Provide the [x, y] coordinate of the cell's center where the given text is located.  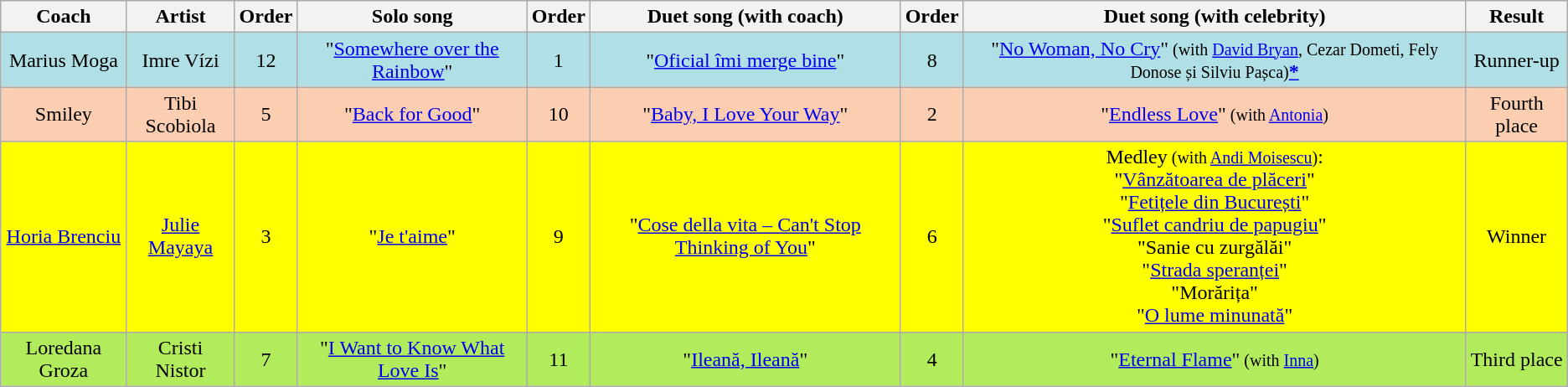
"Cose della vita – Can't Stop Thinking of You" [745, 236]
Tibi Scobiola [181, 114]
Duet song (with coach) [745, 17]
11 [558, 359]
"Oficial îmi merge bine" [745, 60]
Horia Brenciu [64, 236]
Third place [1516, 359]
1 [558, 60]
"Somewhere over the Rainbow" [412, 60]
Runner-up [1516, 60]
Artist [181, 17]
"Ileană, Ileană" [745, 359]
3 [266, 236]
Julie Mayaya [181, 236]
12 [266, 60]
Imre Vízi [181, 60]
"Endless Love" (with Antonia) [1215, 114]
Cristi Nistor [181, 359]
Loredana Groza [64, 359]
Duet song (with celebrity) [1215, 17]
8 [931, 60]
Fourth place [1516, 114]
"I Want to Know What Love Is" [412, 359]
4 [931, 359]
"Je t'aime" [412, 236]
Winner [1516, 236]
"Baby, I Love Your Way" [745, 114]
5 [266, 114]
6 [931, 236]
10 [558, 114]
9 [558, 236]
Coach [64, 17]
"Eternal Flame" (with Inna) [1215, 359]
Solo song [412, 17]
7 [266, 359]
2 [931, 114]
"No Woman, No Cry" (with David Bryan, Cezar Dometi, Fely Donose și Silviu Pașca)* [1215, 60]
Marius Moga [64, 60]
"Back for Good" [412, 114]
Result [1516, 17]
Smiley [64, 114]
